Provide the (x, y) coordinate of the cell's center where the given text is located.  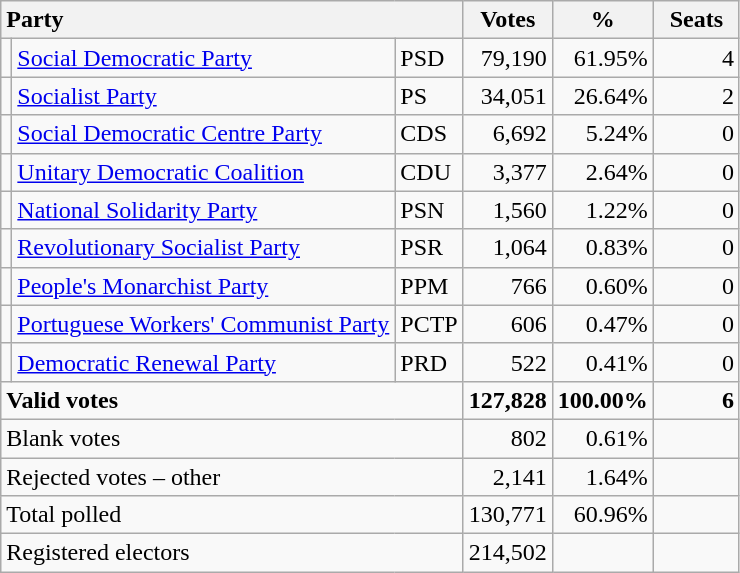
0.83% (602, 248)
60.96% (602, 515)
% (602, 20)
CDS (429, 134)
PSN (429, 210)
1,064 (508, 248)
PSR (429, 248)
Registered electors (232, 553)
2,141 (508, 477)
Rejected votes – other (232, 477)
0.60% (602, 286)
2 (696, 96)
4 (696, 58)
PRD (429, 362)
100.00% (602, 400)
0.47% (602, 324)
PPM (429, 286)
3,377 (508, 172)
Votes (508, 20)
Revolutionary Socialist Party (204, 248)
522 (508, 362)
1,560 (508, 210)
79,190 (508, 58)
1.64% (602, 477)
214,502 (508, 553)
Party (232, 20)
5.24% (602, 134)
CDU (429, 172)
0.41% (602, 362)
Valid votes (232, 400)
PSD (429, 58)
Blank votes (232, 438)
2.64% (602, 172)
802 (508, 438)
606 (508, 324)
PS (429, 96)
Seats (696, 20)
6,692 (508, 134)
0.61% (602, 438)
Socialist Party (204, 96)
Unitary Democratic Coalition (204, 172)
Portuguese Workers' Communist Party (204, 324)
1.22% (602, 210)
National Solidarity Party (204, 210)
766 (508, 286)
People's Monarchist Party (204, 286)
Social Democratic Party (204, 58)
127,828 (508, 400)
6 (696, 400)
130,771 (508, 515)
PCTP (429, 324)
61.95% (602, 58)
Social Democratic Centre Party (204, 134)
26.64% (602, 96)
Democratic Renewal Party (204, 362)
Total polled (232, 515)
34,051 (508, 96)
